Output the (X, Y) coordinate of the center of the cell containing the given text.  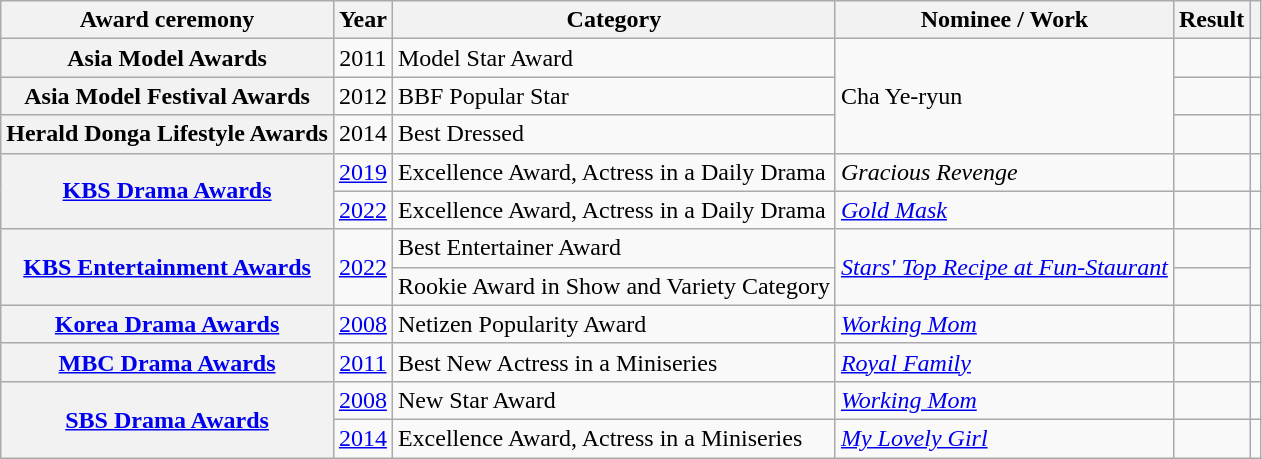
SBS Drama Awards (168, 419)
Korea Drama Awards (168, 324)
2019 (362, 172)
Cha Ye-ryun (1004, 96)
MBC Drama Awards (168, 362)
2012 (362, 96)
Rookie Award in Show and Variety Category (614, 286)
Gracious Revenge (1004, 172)
Nominee / Work (1004, 20)
Best Dressed (614, 134)
KBS Drama Awards (168, 191)
Model Star Award (614, 58)
Netizen Popularity Award (614, 324)
New Star Award (614, 400)
Herald Donga Lifestyle Awards (168, 134)
My Lovely Girl (1004, 438)
Excellence Award, Actress in a Miniseries (614, 438)
Result (1211, 20)
Best Entertainer Award (614, 248)
Stars' Top Recipe at Fun-Staurant (1004, 267)
Award ceremony (168, 20)
BBF Popular Star (614, 96)
Asia Model Festival Awards (168, 96)
Year (362, 20)
Royal Family (1004, 362)
Gold Mask (1004, 210)
Asia Model Awards (168, 58)
Category (614, 20)
Best New Actress in a Miniseries (614, 362)
KBS Entertainment Awards (168, 267)
